Output the (X, Y) coordinate of the center of the cell containing the given text.  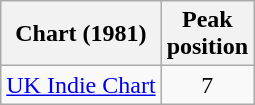
7 (207, 85)
Peakposition (207, 34)
Chart (1981) (81, 34)
UK Indie Chart (81, 85)
